Search for the cell housing the specified text and yield its (x, y) center coordinate. 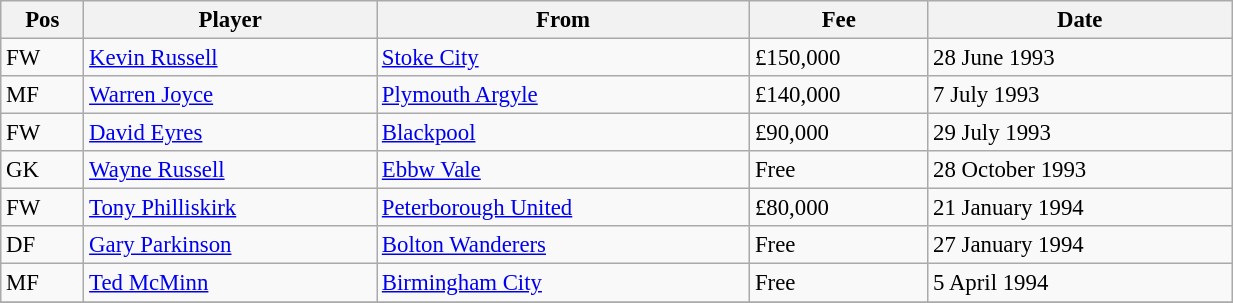
DF (42, 245)
Stoke City (564, 58)
Ted McMinn (230, 283)
28 June 1993 (1080, 58)
29 July 1993 (1080, 133)
28 October 1993 (1080, 170)
£80,000 (839, 208)
Fee (839, 20)
Player (230, 20)
Plymouth Argyle (564, 95)
GK (42, 170)
£140,000 (839, 95)
From (564, 20)
Birmingham City (564, 283)
Date (1080, 20)
Bolton Wanderers (564, 245)
Blackpool (564, 133)
£90,000 (839, 133)
Pos (42, 20)
Warren Joyce (230, 95)
Wayne Russell (230, 170)
21 January 1994 (1080, 208)
Kevin Russell (230, 58)
Ebbw Vale (564, 170)
David Eyres (230, 133)
27 January 1994 (1080, 245)
Tony Philliskirk (230, 208)
Gary Parkinson (230, 245)
7 July 1993 (1080, 95)
5 April 1994 (1080, 283)
£150,000 (839, 58)
Peterborough United (564, 208)
